From the cell containing the given text, extract its center point as [X, Y] coordinate. 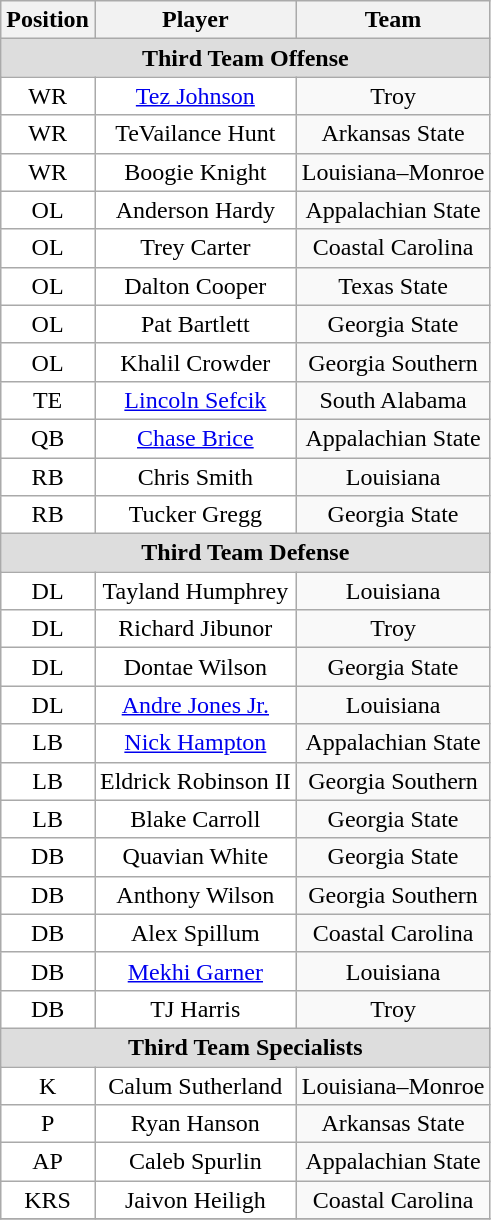
TJ Harris [195, 1009]
Texas State [393, 286]
Tucker Gregg [195, 515]
Richard Jibunor [195, 629]
Third Team Specialists [246, 1047]
Jaivon Heiligh [195, 1200]
Boogie Knight [195, 172]
Nick Hampton [195, 743]
Anthony Wilson [195, 895]
Blake Carroll [195, 819]
TE [48, 400]
Team [393, 20]
Lincoln Sefcik [195, 400]
Tez Johnson [195, 96]
Mekhi Garner [195, 971]
TeVailance Hunt [195, 134]
Chris Smith [195, 477]
Dontae Wilson [195, 667]
Alex Spillum [195, 933]
Quavian White [195, 857]
Ryan Hanson [195, 1124]
Calum Sutherland [195, 1085]
South Alabama [393, 400]
Anderson Hardy [195, 210]
P [48, 1124]
Dalton Cooper [195, 286]
Tayland Humphrey [195, 591]
Eldrick Robinson II [195, 781]
Caleb Spurlin [195, 1162]
Third Team Defense [246, 553]
KRS [48, 1200]
Player [195, 20]
K [48, 1085]
Third Team Offense [246, 58]
AP [48, 1162]
Position [48, 20]
Pat Bartlett [195, 324]
Chase Brice [195, 438]
Andre Jones Jr. [195, 705]
Trey Carter [195, 248]
QB [48, 438]
Khalil Crowder [195, 362]
